Output the (X, Y) coordinate of the center of the cell containing the given text.  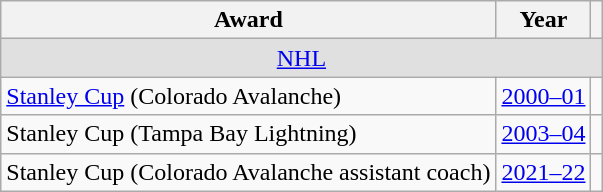
Stanley Cup (Colorado Avalanche) (248, 96)
Stanley Cup (Tampa Bay Lightning) (248, 134)
2000–01 (544, 96)
Stanley Cup (Colorado Avalanche assistant coach) (248, 172)
2003–04 (544, 134)
Year (544, 20)
Award (248, 20)
NHL (302, 58)
2021–22 (544, 172)
